Return the [X, Y] coordinate for the center point of the cell that contains the specified text.  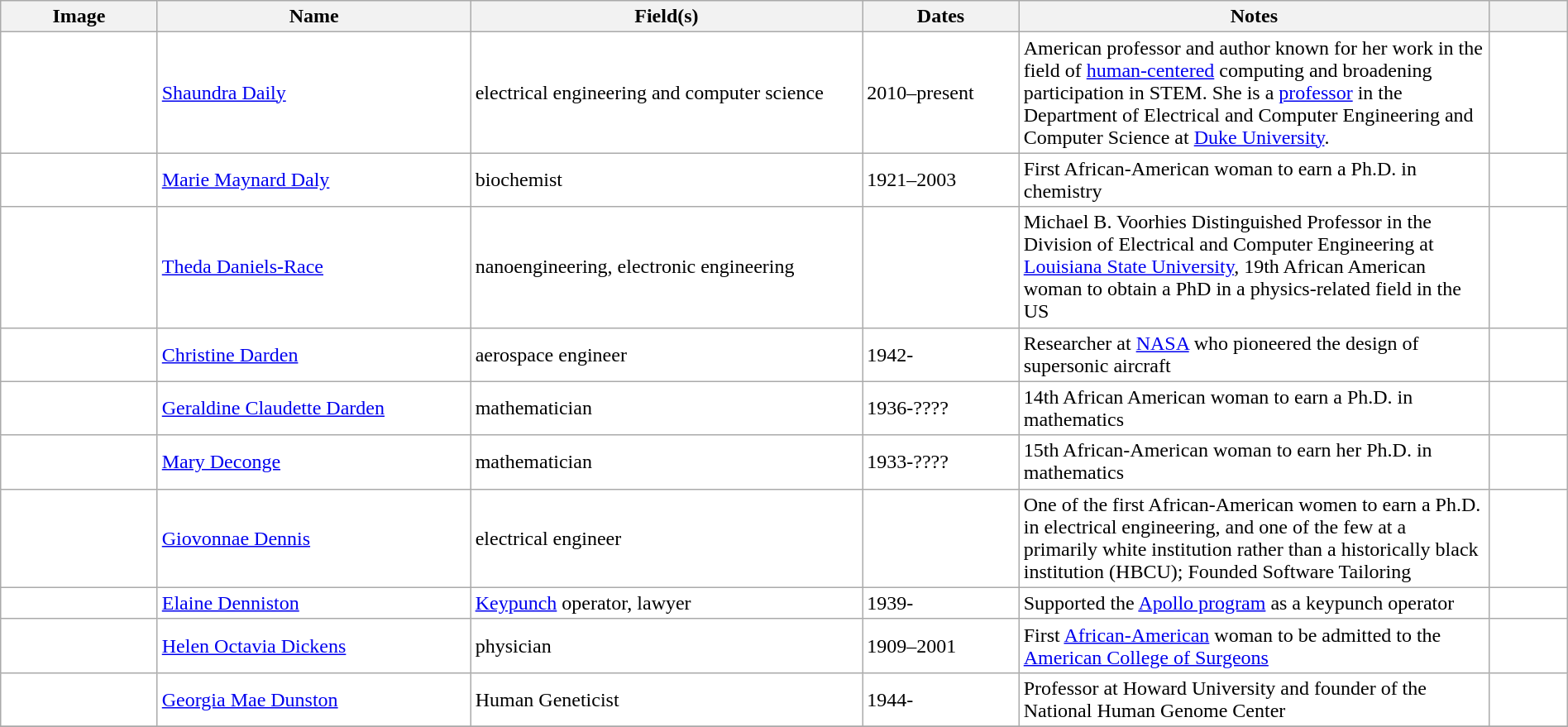
Geraldine Claudette Darden [314, 409]
1944- [941, 700]
First African-American woman to earn a Ph.D. in chemistry [1254, 180]
First African-American woman to be admitted to the American College of Surgeons [1254, 645]
Marie Maynard Daly [314, 180]
Georgia Mae Dunston [314, 700]
electrical engineer [667, 538]
Mary Deconge [314, 462]
Christine Darden [314, 354]
Name [314, 17]
1921–2003 [941, 180]
Theda Daniels-Race [314, 267]
biochemist [667, 180]
Keypunch operator, lawyer [667, 603]
Helen Octavia Dickens [314, 645]
1909–2001 [941, 645]
Shaundra Daily [314, 93]
physician [667, 645]
Dates [941, 17]
Researcher at NASA who pioneered the design of supersonic aircraft [1254, 354]
1939- [941, 603]
2010–present [941, 93]
Field(s) [667, 17]
Professor at Howard University and founder of the National Human Genome Center [1254, 700]
Notes [1254, 17]
14th African American woman to earn a Ph.D. in mathematics [1254, 409]
1942- [941, 354]
electrical engineering and computer science [667, 93]
Supported the Apollo program as a keypunch operator [1254, 603]
Human Geneticist [667, 700]
15th African-American woman to earn her Ph.D. in mathematics [1254, 462]
Giovonnae Dennis [314, 538]
Elaine Denniston [314, 603]
nanoengineering, electronic engineering [667, 267]
1933-???? [941, 462]
aerospace engineer [667, 354]
1936-???? [941, 409]
Image [79, 17]
